Capture the cell that displays the provided text and extract its (X, Y) central coordinate. 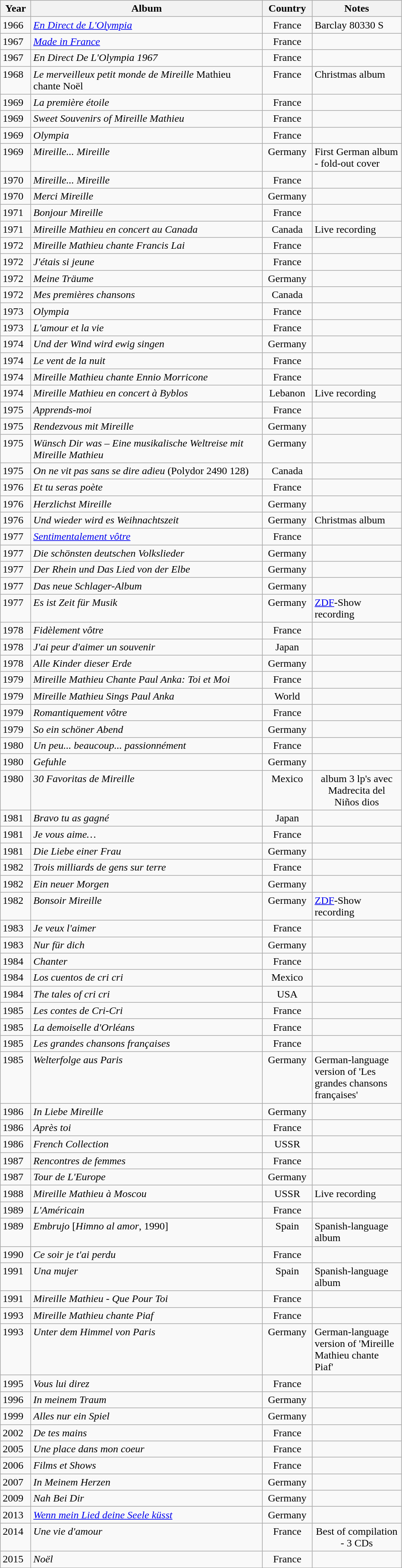
1988 (16, 1194)
Films et Shows (147, 1466)
2013 (16, 1515)
Und wieder wird es Weihnachtszeit (147, 520)
L'Américain (147, 1210)
J'ai peur d'aimer un souvenir (147, 647)
Romantiquement vôtre (147, 713)
Mireille Mathieu en concert au Canada (147, 229)
Mireille Mathieu chante Francis Lai (147, 246)
La première étoile (147, 102)
Year (16, 9)
Rencontres de femmes (147, 1161)
Une place dans mon coeur (147, 1449)
Embrujo [Himno al amor, 1990] (147, 1232)
1968 (16, 80)
Wenn mein Lied deine Seele küsst (147, 1515)
German-language version of 'Les grandes chansons françaises' (357, 1077)
La demoiselle d'Orléans (147, 1027)
Je vous aime… (147, 835)
Das neue Schlager-Album (147, 586)
Lebanon (287, 393)
Notes (357, 9)
1990 (16, 1254)
Mireille Mathieu Chante Paul Anka: Toi et Moi (147, 680)
2009 (16, 1498)
Welterfolge aus Paris (147, 1077)
Die schönsten deutschen Volkslieder (147, 553)
De tes mains (147, 1432)
Es ist Zeit für Musik (147, 608)
Unter dem Himmel von Paris (147, 1349)
The tales of cri cri (147, 994)
German-language version of 'Mireille Mathieu chante Piaf' (357, 1349)
Nah Bei Dir (147, 1498)
In Liebe Mireille (147, 1111)
Fidèlement vôtre (147, 630)
Mireille Mathieu à Moscou (147, 1194)
Merci Mireille (147, 196)
Trois milliards de gens sur terre (147, 868)
2015 (16, 1559)
En Direct De L'Olympia 1967 (147, 58)
Una mujer (147, 1277)
Herzlichst Mireille (147, 504)
Ein neuer Morgen (147, 884)
Mes premières chansons (147, 295)
Mireille Mathieu chante Piaf (147, 1315)
Mireille Mathieu - Que Pour Toi (147, 1299)
Noël (147, 1559)
Sentimentalement vôtre (147, 537)
Best of compilation - 3 CDs (357, 1537)
Rendezvous mit Mireille (147, 426)
En Direct de L'Olympia (147, 25)
album 3 lp's avec Madrecita del Niños dios (357, 790)
Bonsoir Mireille (147, 906)
Mireille Mathieu Sings Paul Anka (147, 696)
2002 (16, 1432)
Wünsch Dir was – Eine musikalische Weltreise mit Mireille Mathieu (147, 448)
Chanter (147, 961)
1996 (16, 1400)
L'amour et la vie (147, 328)
Après toi (147, 1128)
Sweet Souvenirs of Mireille Mathieu (147, 119)
Made in France (147, 41)
USA (287, 994)
Tour de L'Europe (147, 1177)
Nur für dich (147, 945)
Je veux l'aimer (147, 928)
So ein schöner Abend (147, 729)
Le merveilleux petit monde de Mireille Mathieu chante Noël (147, 80)
Et tu seras poète (147, 487)
Die Liebe einer Frau (147, 851)
In meinem Traum (147, 1400)
Les contes de Cri-Cri (147, 1010)
Bravo tu as gagné (147, 818)
Los cuentos de cri cri (147, 978)
1966 (16, 25)
2014 (16, 1537)
On ne vit pas sans se dire adieu (Polydor 2490 128) (147, 471)
1999 (16, 1416)
Album (147, 9)
Les grandes chansons françaises (147, 1043)
Bonjour Mireille (147, 212)
1995 (16, 1383)
First German album - fold-out cover (357, 157)
In Meinem Herzen (147, 1482)
2007 (16, 1482)
Der Rhein und Das Lied von der Elbe (147, 570)
World (287, 696)
Und der Wind wird ewig singen (147, 344)
Meine Träume (147, 279)
Alles nur ein Spiel (147, 1416)
Country (287, 9)
Le vent de la nuit (147, 361)
Vous lui direz (147, 1383)
J'étais si jeune (147, 262)
Gefuhle (147, 762)
Alle Kinder dieser Erde (147, 663)
Mireille Mathieu chante Ennio Morricone (147, 377)
Apprends-moi (147, 410)
Barclay 80330 S (357, 25)
30 Favoritas de Mireille (147, 790)
Une vie d'amour (147, 1537)
Ce soir je t'ai perdu (147, 1254)
Mireille Mathieu en concert à Byblos (147, 393)
Un peu... beaucoup... passionnément (147, 745)
2006 (16, 1466)
2005 (16, 1449)
French Collection (147, 1144)
